Pinpoint the cell where the given text exists, returning its [x, y] midpoint coordinate. 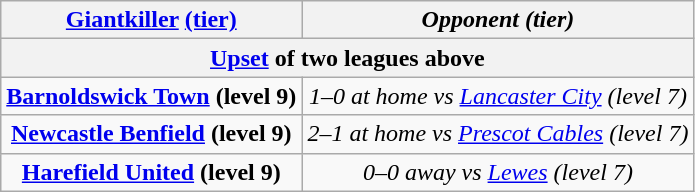
Upset of two leagues above [348, 58]
Opponent (tier) [498, 20]
2–1 at home vs Prescot Cables (level 7) [498, 134]
0–0 away vs Lewes (level 7) [498, 172]
Harefield United (level 9) [152, 172]
Giantkiller (tier) [152, 20]
Barnoldswick Town (level 9) [152, 96]
Newcastle Benfield (level 9) [152, 134]
1–0 at home vs Lancaster City (level 7) [498, 96]
